Locate the cell with the specified text and output its (X, Y) center coordinate. 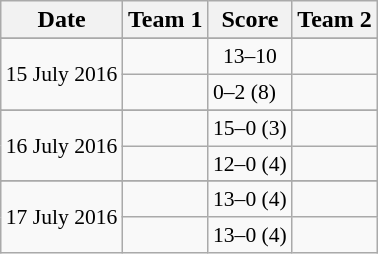
13–10 (250, 57)
12–0 (4) (250, 164)
0–2 (8) (250, 92)
15 July 2016 (62, 74)
16 July 2016 (62, 146)
Team 1 (165, 20)
17 July 2016 (62, 216)
15–0 (3) (250, 128)
Score (250, 20)
Date (62, 20)
Team 2 (335, 20)
